Search for the cell housing the specified text and yield its (X, Y) center coordinate. 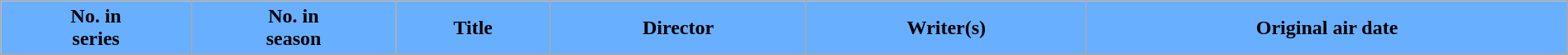
Writer(s) (946, 28)
No. inseason (293, 28)
No. inseries (96, 28)
Original air date (1327, 28)
Director (678, 28)
Title (473, 28)
